Pinpoint the cell where the given text exists, returning its (x, y) midpoint coordinate. 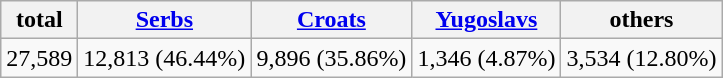
12,813 (46.44%) (164, 58)
1,346 (4.87%) (486, 58)
others (642, 20)
Croats (332, 20)
9,896 (35.86%) (332, 58)
3,534 (12.80%) (642, 58)
Serbs (164, 20)
Yugoslavs (486, 20)
total (40, 20)
27,589 (40, 58)
